Return [X, Y] of the center of cell containing provided text 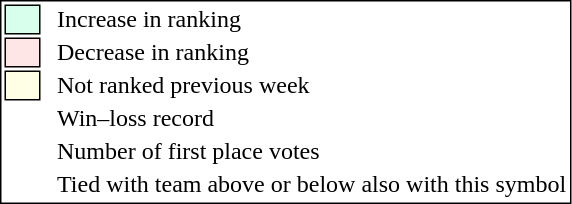
Number of first place votes [312, 151]
Decrease in ranking [312, 53]
Tied with team above or below also with this symbol [312, 185]
Win–loss record [312, 119]
Increase in ranking [312, 19]
Not ranked previous week [312, 85]
